Locate the cell with the specified text and output its (x, y) center coordinate. 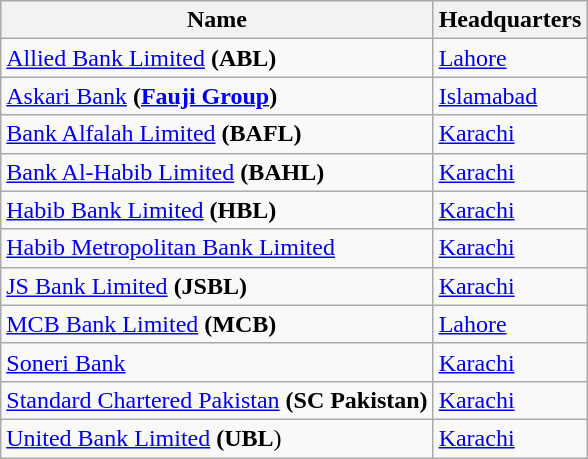
Headquarters (510, 20)
Askari Bank (Fauji Group) (217, 96)
Habib Bank Limited (HBL) (217, 210)
JS Bank Limited (JSBL) (217, 286)
MCB Bank Limited (MCB) (217, 324)
Bank Alfalah Limited (BAFL) (217, 134)
Habib Metropolitan Bank Limited (217, 248)
Soneri Bank (217, 362)
Standard Chartered Pakistan (SC Pakistan) (217, 400)
Allied Bank Limited (ABL) (217, 58)
Bank Al-Habib Limited (BAHL) (217, 172)
Name (217, 20)
Islamabad (510, 96)
United Bank Limited (UBL) (217, 438)
